For the text-containing cell, return its midpoint in (x, y) coordinate format. 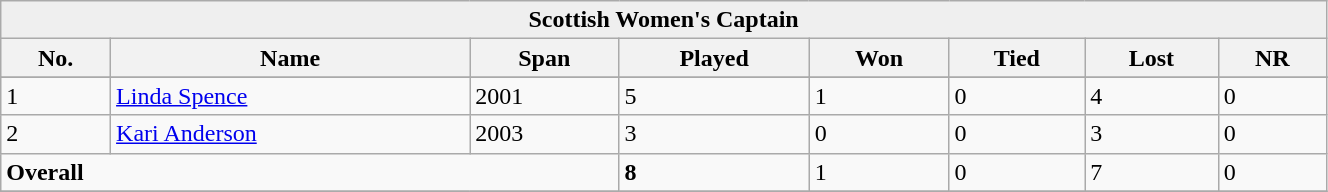
Overall (310, 172)
NR (1272, 58)
Won (879, 58)
Linda Spence (290, 96)
Tied (1017, 58)
Scottish Women's Captain (664, 20)
7 (1152, 172)
8 (714, 172)
Lost (1152, 58)
Played (714, 58)
5 (714, 96)
4 (1152, 96)
2001 (544, 96)
Name (290, 58)
2003 (544, 134)
No. (56, 58)
2 (56, 134)
Kari Anderson (290, 134)
Span (544, 58)
